Identify which cell holds the provided text, then report its (x, y) central coordinate. 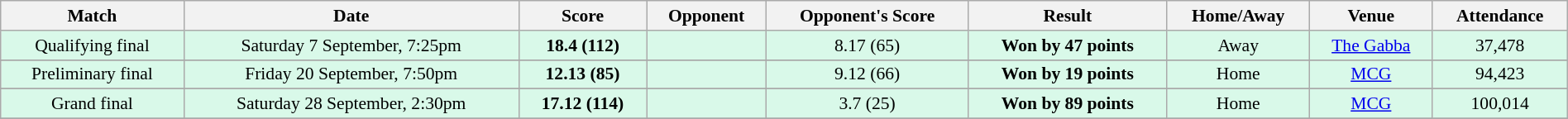
94,423 (1500, 74)
Result (1068, 16)
8.17 (65) (867, 45)
The Gabba (1371, 45)
Match (93, 16)
Qualifying final (93, 45)
Grand final (93, 104)
Friday 20 September, 7:50pm (351, 74)
12.13 (85) (582, 74)
Saturday 7 September, 7:25pm (351, 45)
37,478 (1500, 45)
9.12 (66) (867, 74)
100,014 (1500, 104)
Opponent (706, 16)
Venue (1371, 16)
Won by 89 points (1068, 104)
3.7 (25) (867, 104)
Home/Away (1239, 16)
17.12 (114) (582, 104)
Opponent's Score (867, 16)
Saturday 28 September, 2:30pm (351, 104)
Score (582, 16)
18.4 (112) (582, 45)
Away (1239, 45)
Attendance (1500, 16)
Won by 19 points (1068, 74)
Won by 47 points (1068, 45)
Preliminary final (93, 74)
Date (351, 16)
